Extract the (x, y) coordinate from the center of the cell holding the provided text.  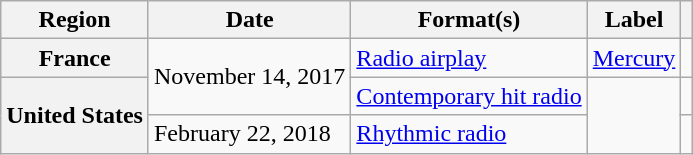
United States (75, 115)
Date (249, 20)
February 22, 2018 (249, 134)
Contemporary hit radio (469, 96)
Rhythmic radio (469, 134)
France (75, 58)
Region (75, 20)
November 14, 2017 (249, 77)
Radio airplay (469, 58)
Mercury (634, 58)
Format(s) (469, 20)
Label (634, 20)
